Find where the given text appears and provide that cell's center as [x, y] coordinate. 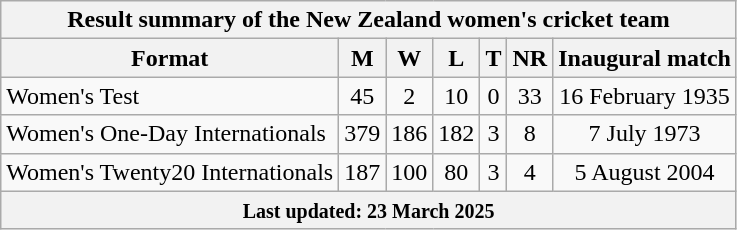
Result summary of the New Zealand women's cricket team [369, 20]
L [456, 58]
7 July 1973 [645, 134]
NR [530, 58]
100 [410, 172]
5 August 2004 [645, 172]
2 [410, 96]
33 [530, 96]
M [362, 58]
8 [530, 134]
10 [456, 96]
16 February 1935 [645, 96]
45 [362, 96]
80 [456, 172]
Women's Test [170, 96]
W [410, 58]
182 [456, 134]
186 [410, 134]
0 [494, 96]
Women's One-Day Internationals [170, 134]
Last updated: 23 March 2025 [369, 210]
379 [362, 134]
T [494, 58]
4 [530, 172]
Women's Twenty20 Internationals [170, 172]
Format [170, 58]
187 [362, 172]
Inaugural match [645, 58]
